Detect which cell encompasses the target text, then output its [X, Y] center coordinate. 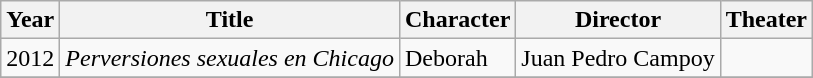
Title [230, 20]
Perversiones sexuales en Chicago [230, 58]
Juan Pedro Campoy [618, 58]
Theater [766, 20]
Director [618, 20]
Year [30, 20]
Character [457, 20]
Deborah [457, 58]
2012 [30, 58]
